Extract the [x, y] coordinate from the center of the cell holding the provided text.  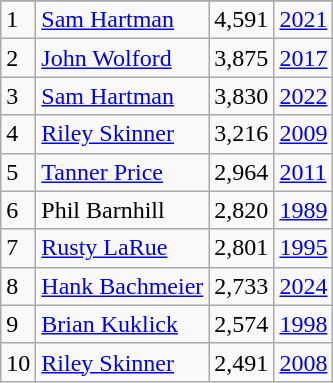
Hank Bachmeier [122, 286]
1995 [304, 248]
1998 [304, 324]
3,216 [242, 134]
3,875 [242, 58]
2008 [304, 362]
1989 [304, 210]
2024 [304, 286]
7 [18, 248]
2,964 [242, 172]
8 [18, 286]
2 [18, 58]
2009 [304, 134]
4 [18, 134]
2022 [304, 96]
2,491 [242, 362]
5 [18, 172]
2,820 [242, 210]
4,591 [242, 20]
Tanner Price [122, 172]
10 [18, 362]
2021 [304, 20]
3 [18, 96]
2,801 [242, 248]
2011 [304, 172]
9 [18, 324]
John Wolford [122, 58]
2,574 [242, 324]
3,830 [242, 96]
Brian Kuklick [122, 324]
2017 [304, 58]
2,733 [242, 286]
Phil Barnhill [122, 210]
6 [18, 210]
Rusty LaRue [122, 248]
1 [18, 20]
